For the text-containing cell, return its midpoint in (x, y) coordinate format. 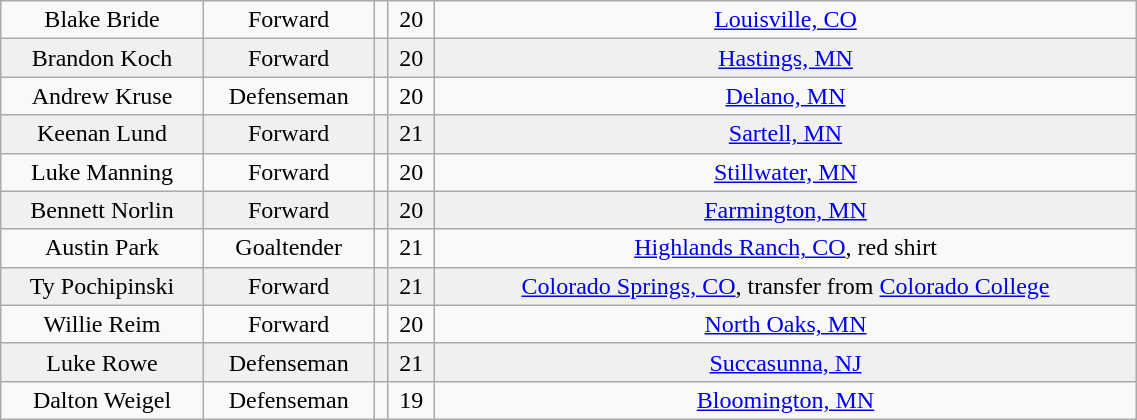
Stillwater, MN (786, 172)
Succasunna, NJ (786, 362)
Louisville, CO (786, 20)
Luke Rowe (102, 362)
Colorado Springs, CO, transfer from Colorado College (786, 286)
Farmington, MN (786, 210)
Andrew Kruse (102, 96)
Highlands Ranch, CO, red shirt (786, 248)
Bloomington, MN (786, 400)
Dalton Weigel (102, 400)
North Oaks, MN (786, 324)
Bennett Norlin (102, 210)
Keenan Lund (102, 134)
Brandon Koch (102, 58)
Luke Manning (102, 172)
Willie Reim (102, 324)
Austin Park (102, 248)
Delano, MN (786, 96)
Blake Bride (102, 20)
Sartell, MN (786, 134)
Hastings, MN (786, 58)
19 (411, 400)
Goaltender (288, 248)
Ty Pochipinski (102, 286)
